Identify which cell holds the provided text, then report its (X, Y) central coordinate. 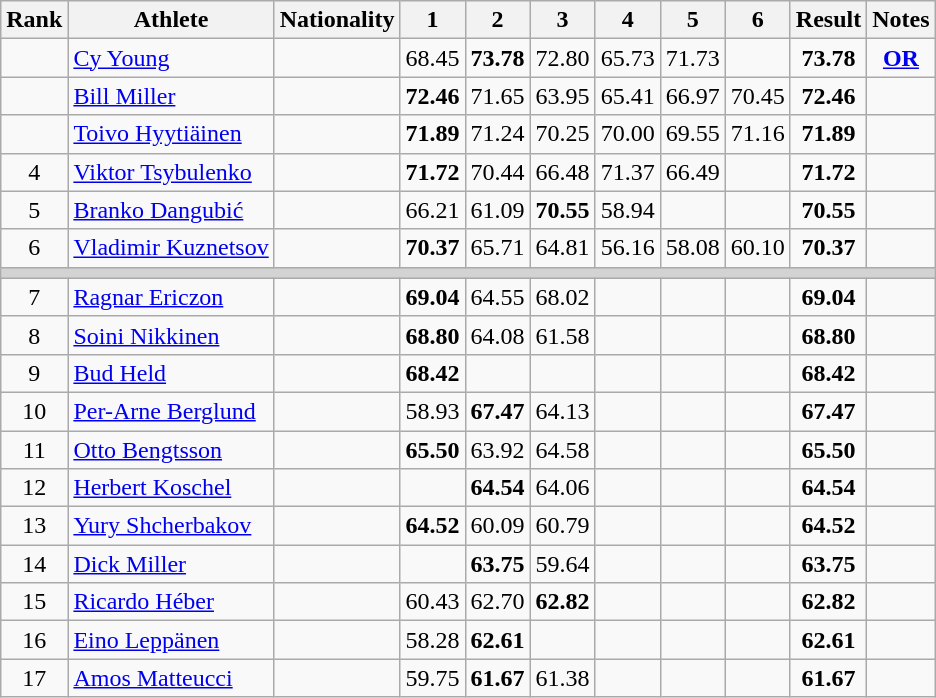
71.16 (758, 134)
66.21 (432, 210)
71.65 (498, 96)
64.06 (562, 488)
Bill Miller (171, 96)
62.70 (498, 602)
10 (34, 411)
72.80 (562, 58)
61.09 (498, 210)
70.00 (628, 134)
61.38 (562, 678)
65.41 (628, 96)
70.45 (758, 96)
15 (34, 602)
68.02 (562, 297)
9 (34, 373)
58.08 (692, 248)
Athlete (171, 20)
63.95 (562, 96)
Herbert Koschel (171, 488)
66.49 (692, 172)
Nationality (337, 20)
Yury Shcherbakov (171, 526)
71.73 (692, 58)
11 (34, 449)
61.58 (562, 335)
Eino Leppänen (171, 640)
65.71 (498, 248)
60.10 (758, 248)
16 (34, 640)
Result (828, 20)
56.16 (628, 248)
65.73 (628, 58)
7 (34, 297)
Ragnar Ericzon (171, 297)
70.44 (498, 172)
66.48 (562, 172)
13 (34, 526)
64.08 (498, 335)
64.13 (562, 411)
OR (901, 58)
58.93 (432, 411)
Otto Bengtsson (171, 449)
64.58 (562, 449)
14 (34, 564)
17 (34, 678)
66.97 (692, 96)
Ricardo Héber (171, 602)
8 (34, 335)
60.09 (498, 526)
69.55 (692, 134)
58.94 (628, 210)
Notes (901, 20)
3 (562, 20)
Branko Dangubić (171, 210)
59.75 (432, 678)
71.24 (498, 134)
70.25 (562, 134)
1 (432, 20)
Vladimir Kuznetsov (171, 248)
Dick Miller (171, 564)
58.28 (432, 640)
Cy Young (171, 58)
60.43 (432, 602)
59.64 (562, 564)
2 (498, 20)
71.37 (628, 172)
64.55 (498, 297)
63.92 (498, 449)
60.79 (562, 526)
Toivo Hyytiäinen (171, 134)
64.81 (562, 248)
Rank (34, 20)
68.45 (432, 58)
Bud Held (171, 373)
Per-Arne Berglund (171, 411)
Soini Nikkinen (171, 335)
Viktor Tsybulenko (171, 172)
Amos Matteucci (171, 678)
12 (34, 488)
